Output the (x, y) coordinate of the center of the cell containing the given text.  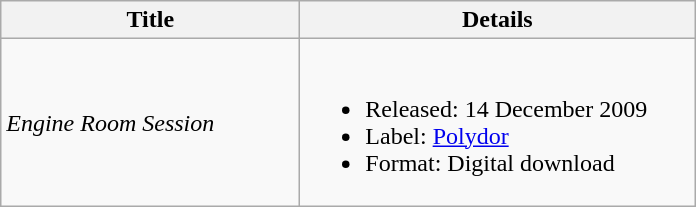
Released: 14 December 2009Label: PolydorFormat: Digital download (498, 122)
Engine Room Session (150, 122)
Title (150, 20)
Details (498, 20)
